Identify which cell holds the provided text, then report its [X, Y] central coordinate. 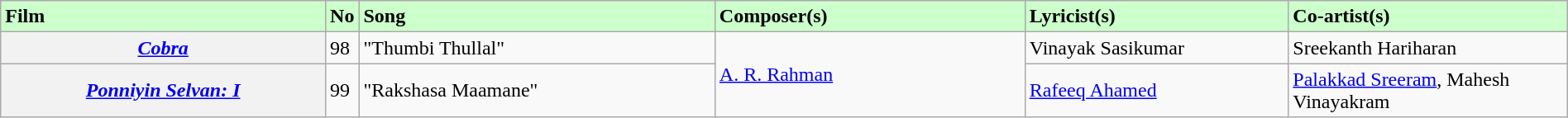
98 [342, 48]
Vinayak Sasikumar [1156, 48]
Song [537, 17]
Co-artist(s) [1427, 17]
No [342, 17]
Composer(s) [870, 17]
Sreekanth Hariharan [1427, 48]
Ponniyin Selvan: I [164, 91]
"Thumbi Thullal" [537, 48]
Lyricist(s) [1156, 17]
Palakkad Sreeram, Mahesh Vinayakram [1427, 91]
Cobra [164, 48]
Rafeeq Ahamed [1156, 91]
99 [342, 91]
"Rakshasa Maamane" [537, 91]
A. R. Rahman [870, 74]
Film [164, 17]
